Detect which cell encompasses the target text, then output its [X, Y] center coordinate. 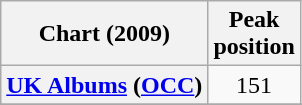
Peakposition [254, 34]
UK Albums (OCC) [104, 85]
151 [254, 85]
Chart (2009) [104, 34]
